Capture the cell that displays the provided text and extract its [x, y] central coordinate. 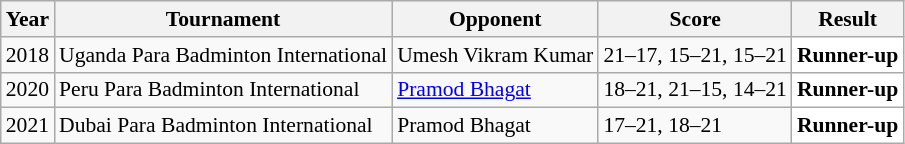
Peru Para Badminton International [223, 90]
18–21, 21–15, 14–21 [695, 90]
Opponent [495, 19]
2020 [28, 90]
Year [28, 19]
Tournament [223, 19]
Umesh Vikram Kumar [495, 55]
Dubai Para Badminton International [223, 126]
Result [848, 19]
2018 [28, 55]
21–17, 15–21, 15–21 [695, 55]
Uganda Para Badminton International [223, 55]
17–21, 18–21 [695, 126]
Score [695, 19]
2021 [28, 126]
